Output the [x, y] coordinate of the center of the cell containing the given text.  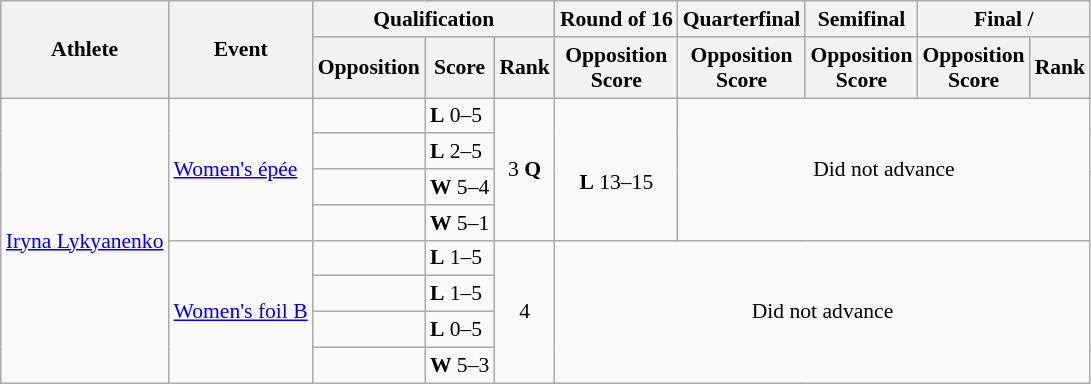
Event [241, 50]
W 5–1 [460, 223]
Iryna Lykyanenko [85, 240]
Semifinal [861, 19]
4 [524, 311]
Qualification [434, 19]
Opposition [369, 68]
Women's épée [241, 169]
3 Q [524, 169]
W 5–4 [460, 187]
Athlete [85, 50]
Women's foil B [241, 311]
Round of 16 [616, 19]
W 5–3 [460, 365]
L 13–15 [616, 169]
Score [460, 68]
L 2–5 [460, 152]
Final / [1004, 19]
Quarterfinal [742, 19]
